Determine the [x, y] coordinate at the center of the cell enclosing the given text.  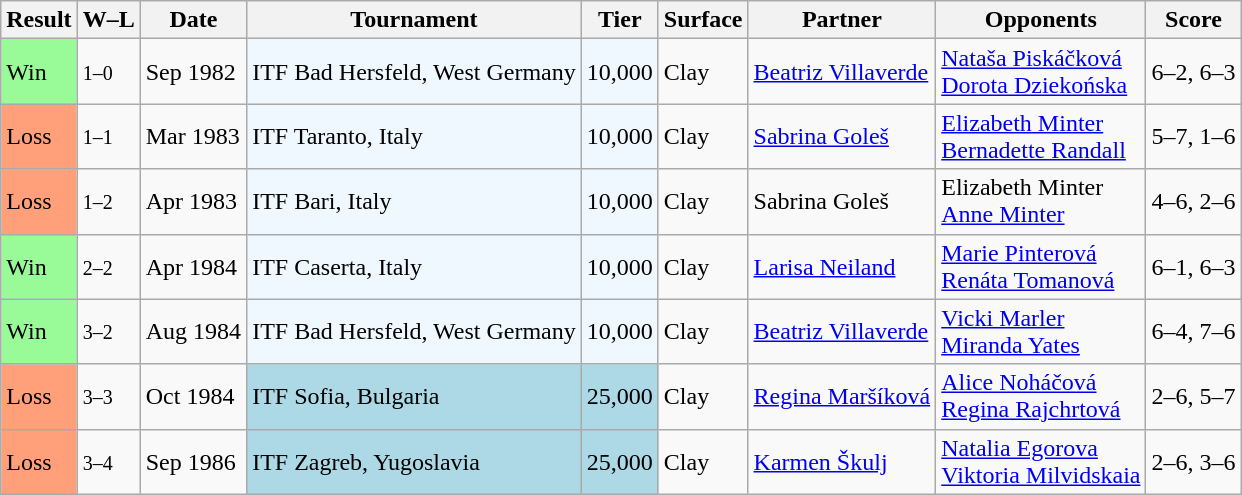
Apr 1983 [193, 202]
Vicki Marler Miranda Yates [1041, 332]
Elizabeth Minter Bernadette Randall [1041, 136]
ITF Caserta, Italy [414, 266]
Elizabeth Minter Anne Minter [1041, 202]
Sep 1982 [193, 72]
Mar 1983 [193, 136]
Partner [842, 20]
ITF Taranto, Italy [414, 136]
W–L [108, 20]
Karmen Škulj [842, 462]
1–0 [108, 72]
3–3 [108, 396]
Nataša Piskáčková Dorota Dziekońska [1041, 72]
Surface [703, 20]
6–2, 6–3 [1194, 72]
2–2 [108, 266]
Aug 1984 [193, 332]
5–7, 1–6 [1194, 136]
3–2 [108, 332]
Sep 1986 [193, 462]
Natalia Egorova Viktoria Milvidskaia [1041, 462]
Larisa Neiland [842, 266]
2–6, 5–7 [1194, 396]
1–2 [108, 202]
Alice Noháčová Regina Rajchrtová [1041, 396]
1–1 [108, 136]
2–6, 3–6 [1194, 462]
Marie Pinterová Renáta Tomanová [1041, 266]
ITF Bari, Italy [414, 202]
Result [39, 20]
Date [193, 20]
Tier [620, 20]
3–4 [108, 462]
ITF Zagreb, Yugoslavia [414, 462]
Oct 1984 [193, 396]
Regina Maršíková [842, 396]
Score [1194, 20]
Apr 1984 [193, 266]
ITF Sofia, Bulgaria [414, 396]
6–4, 7–6 [1194, 332]
6–1, 6–3 [1194, 266]
Tournament [414, 20]
4–6, 2–6 [1194, 202]
Opponents [1041, 20]
